Provide the (X, Y) coordinate of the cell's center where the given text is located.  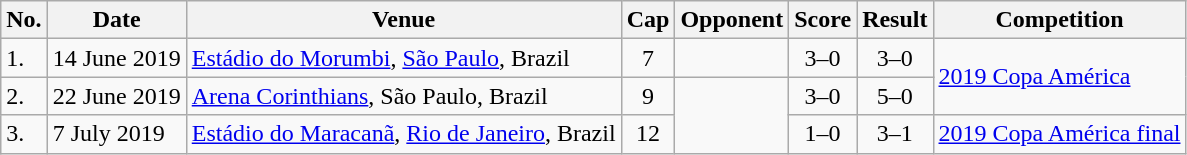
2019 Copa América (1060, 77)
2. (24, 96)
3–1 (895, 134)
7 (648, 58)
Result (895, 20)
5–0 (895, 96)
14 June 2019 (116, 58)
Score (823, 20)
1–0 (823, 134)
Date (116, 20)
1. (24, 58)
7 July 2019 (116, 134)
Venue (404, 20)
Estádio do Morumbi, São Paulo, Brazil (404, 58)
2019 Copa América final (1060, 134)
9 (648, 96)
Estádio do Maracanã, Rio de Janeiro, Brazil (404, 134)
12 (648, 134)
22 June 2019 (116, 96)
3. (24, 134)
Competition (1060, 20)
No. (24, 20)
Arena Corinthians, São Paulo, Brazil (404, 96)
Opponent (732, 20)
Cap (648, 20)
